For the text-containing cell, return its midpoint in (x, y) coordinate format. 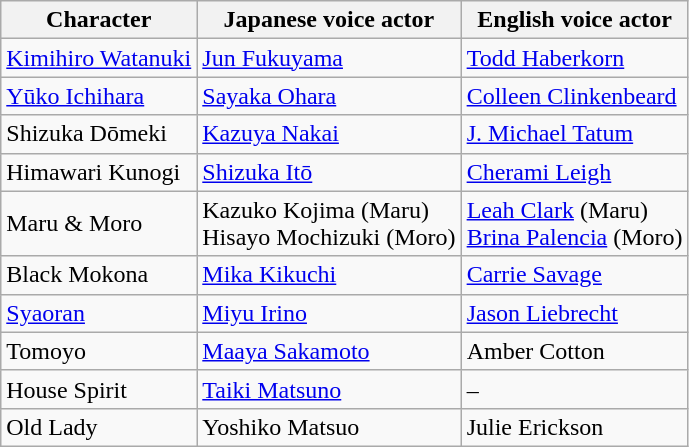
Shizuka Itō (329, 172)
Taiki Matsuno (329, 389)
Maaya Sakamoto (329, 351)
Mika Kikuchi (329, 275)
Kazuko Kojima (Maru)Hisayo Mochizuki (Moro) (329, 224)
Jason Liebrecht (574, 313)
Character (99, 20)
Todd Haberkorn (574, 58)
Syaoran (99, 313)
Carrie Savage (574, 275)
Himawari Kunogi (99, 172)
Japanese voice actor (329, 20)
Miyu Irino (329, 313)
J. Michael Tatum (574, 134)
Yoshiko Matsuo (329, 427)
English voice actor (574, 20)
Amber Cotton (574, 351)
House Spirit (99, 389)
Julie Erickson (574, 427)
Shizuka Dōmeki (99, 134)
Yūko Ichihara (99, 96)
Kimihiro Watanuki (99, 58)
Old Lady (99, 427)
Leah Clark (Maru)Brina Palencia (Moro) (574, 224)
Sayaka Ohara (329, 96)
Maru & Moro (99, 224)
– (574, 389)
Jun Fukuyama (329, 58)
Black Mokona (99, 275)
Colleen Clinkenbeard (574, 96)
Cherami Leigh (574, 172)
Kazuya Nakai (329, 134)
Tomoyo (99, 351)
